For the text-containing cell, return its midpoint in [X, Y] coordinate format. 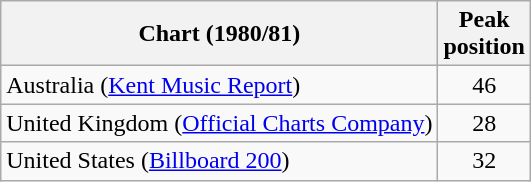
United Kingdom (Official Charts Company) [220, 123]
Australia (Kent Music Report) [220, 85]
Chart (1980/81) [220, 34]
32 [484, 161]
Peak position [484, 34]
United States (Billboard 200) [220, 161]
46 [484, 85]
28 [484, 123]
